Output the [X, Y] coordinate of the center of the cell containing the given text.  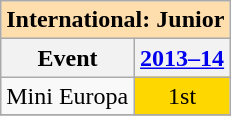
Event [68, 58]
Mini Europa [68, 96]
2013–14 [182, 58]
1st [182, 96]
International: Junior [116, 20]
